Capture the cell that displays the provided text and extract its [x, y] central coordinate. 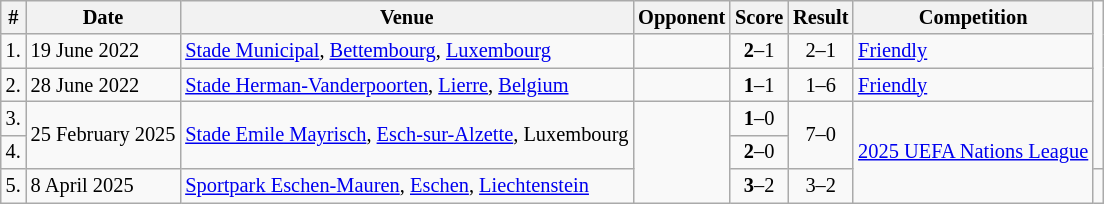
2025 UEFA Nations League [973, 152]
Opponent [682, 17]
25 February 2025 [104, 134]
Score [759, 17]
1–0 [759, 118]
5. [14, 186]
1. [14, 51]
1–6 [820, 85]
3. [14, 118]
Sportpark Eschen-Mauren, Eschen, Liechtenstein [406, 186]
Stade Emile Mayrisch, Esch-sur-Alzette, Luxembourg [406, 134]
Stade Herman-Vanderpoorten, Lierre, Belgium [406, 85]
Date [104, 17]
19 June 2022 [104, 51]
2. [14, 85]
Stade Municipal, Bettembourg, Luxembourg [406, 51]
2–0 [759, 152]
4. [14, 152]
1–1 [759, 85]
Venue [406, 17]
8 April 2025 [104, 186]
7–0 [820, 134]
Competition [973, 17]
28 June 2022 [104, 85]
Result [820, 17]
# [14, 17]
